Detect which cell encompasses the target text, then output its (X, Y) center coordinate. 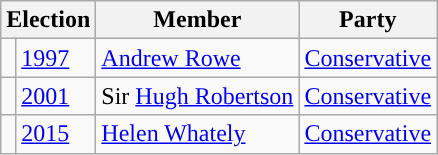
Helen Whately (198, 134)
Election (48, 20)
2001 (56, 96)
Party (368, 20)
Andrew Rowe (198, 58)
Sir Hugh Robertson (198, 96)
1997 (56, 58)
Member (198, 20)
2015 (56, 134)
